Locate the cell with the specified text and output its [X, Y] center coordinate. 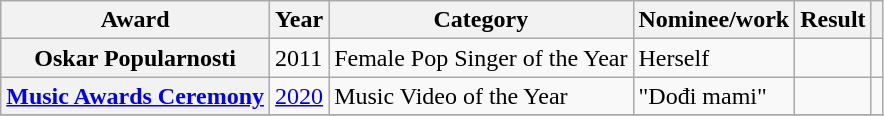
Nominee/work [714, 20]
2011 [300, 58]
"Dođi mami" [714, 96]
Oskar Popularnosti [136, 58]
Music Video of the Year [481, 96]
Result [833, 20]
Female Pop Singer of the Year [481, 58]
Award [136, 20]
Category [481, 20]
Music Awards Ceremony [136, 96]
Herself [714, 58]
2020 [300, 96]
Year [300, 20]
